Find where the given text appears and provide that cell's center as [x, y] coordinate. 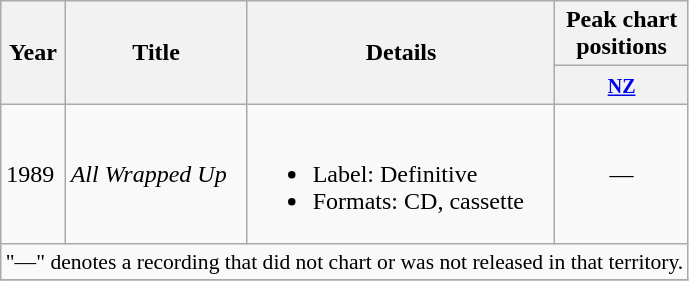
1989 [33, 174]
— [622, 174]
"—" denotes a recording that did not chart or was not released in that territory. [345, 262]
Year [33, 52]
Label: DefinitiveFormats: CD, cassette [401, 174]
Peak chartpositions [622, 34]
NZ [622, 85]
Details [401, 52]
Title [156, 52]
All Wrapped Up [156, 174]
